Scan for the cell matching the given text and deliver its [x, y] coordinate at center. 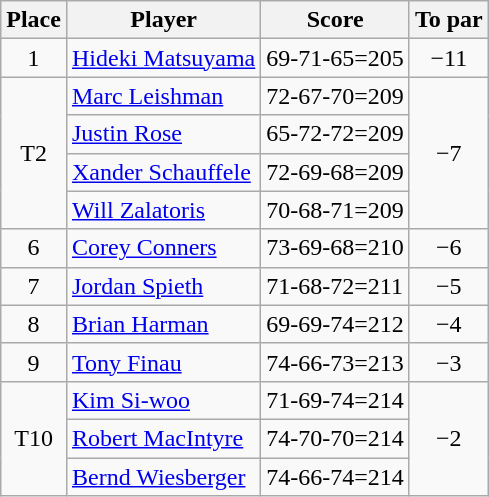
T10 [34, 438]
74-66-73=213 [336, 362]
Hideki Matsuyama [163, 58]
6 [34, 248]
70-68-71=209 [336, 210]
74-70-70=214 [336, 438]
−3 [448, 362]
Will Zalatoris [163, 210]
−4 [448, 324]
71-68-72=211 [336, 286]
Corey Conners [163, 248]
−7 [448, 153]
Kim Si-woo [163, 400]
Jordan Spieth [163, 286]
Bernd Wiesberger [163, 477]
65-72-72=209 [336, 134]
Tony Finau [163, 362]
Robert MacIntyre [163, 438]
−6 [448, 248]
Xander Schauffele [163, 172]
72-67-70=209 [336, 96]
69-71-65=205 [336, 58]
T2 [34, 153]
9 [34, 362]
−11 [448, 58]
73-69-68=210 [336, 248]
1 [34, 58]
7 [34, 286]
Score [336, 20]
72-69-68=209 [336, 172]
Brian Harman [163, 324]
Justin Rose [163, 134]
8 [34, 324]
Place [34, 20]
Marc Leishman [163, 96]
74-66-74=214 [336, 477]
To par [448, 20]
Player [163, 20]
71-69-74=214 [336, 400]
−5 [448, 286]
−2 [448, 438]
69-69-74=212 [336, 324]
